Return the (X, Y) coordinate for the center point of the cell that contains the specified text.  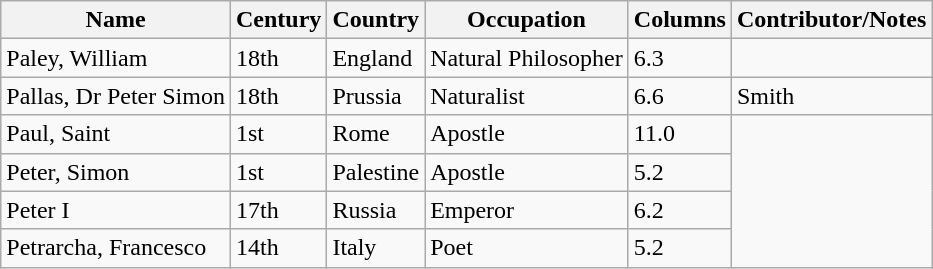
Emperor (527, 210)
Century (278, 20)
Paul, Saint (116, 134)
England (376, 58)
Smith (831, 96)
Prussia (376, 96)
Poet (527, 248)
Palestine (376, 172)
Peter I (116, 210)
Russia (376, 210)
Name (116, 20)
Country (376, 20)
Naturalist (527, 96)
Rome (376, 134)
6.3 (680, 58)
Paley, William (116, 58)
Occupation (527, 20)
Contributor/Notes (831, 20)
Columns (680, 20)
6.2 (680, 210)
Peter, Simon (116, 172)
Italy (376, 248)
Petrarcha, Francesco (116, 248)
6.6 (680, 96)
Pallas, Dr Peter Simon (116, 96)
11.0 (680, 134)
14th (278, 248)
Natural Philosopher (527, 58)
17th (278, 210)
